Provide the (X, Y) coordinate of the cell's center where the given text is located.  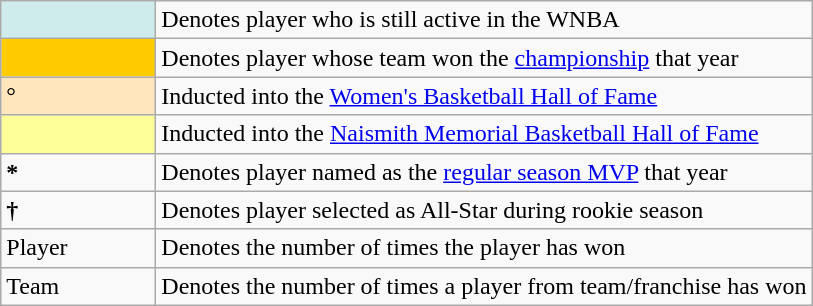
° (78, 96)
Inducted into the Naismith Memorial Basketball Hall of Fame (484, 134)
Denotes player who is still active in the WNBA (484, 20)
Team (78, 286)
Denotes player named as the regular season MVP that year (484, 172)
Inducted into the Women's Basketball Hall of Fame (484, 96)
Denotes player whose team won the championship that year (484, 58)
Denotes the number of times the player has won (484, 248)
Denotes the number of times a player from team/franchise has won (484, 286)
Denotes player selected as All-Star during rookie season (484, 210)
† (78, 210)
* (78, 172)
Player (78, 248)
